Locate the cell with the specified text and output its [X, Y] center coordinate. 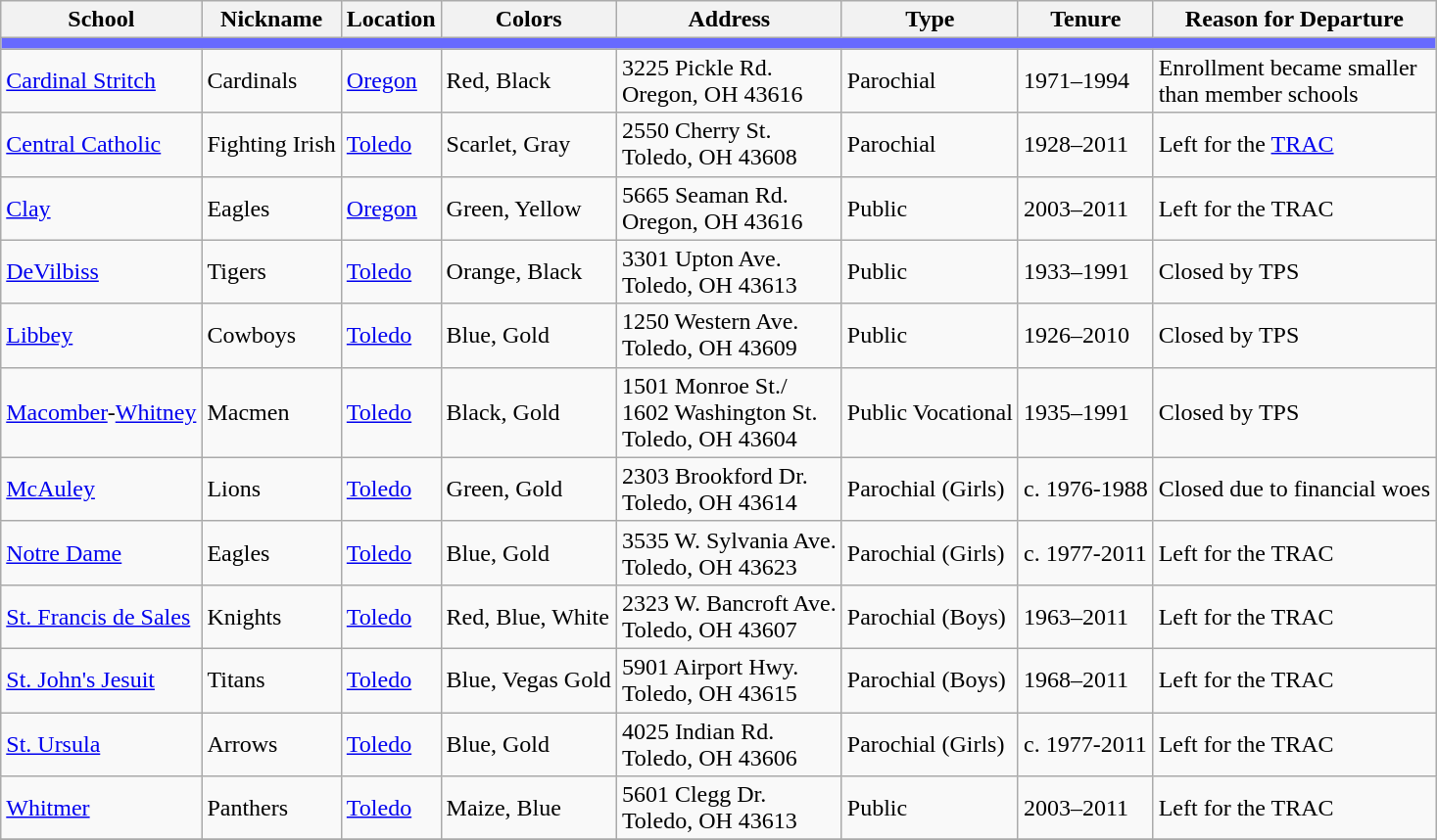
2550 Cherry St.Toledo, OH 43608 [729, 145]
Green, Yellow [529, 208]
1501 Monroe St./1602 Washington St.Toledo, OH 43604 [729, 412]
Red, Blue, White [529, 617]
1928–2011 [1085, 145]
Fighting Irish [271, 145]
Reason for Departure [1294, 20]
Public Vocational [930, 412]
1250 Western Ave.Toledo, OH 43609 [729, 335]
1968–2011 [1085, 679]
3301 Upton Ave.Toledo, OH 43613 [729, 272]
Closed due to financial woes [1294, 490]
Green, Gold [529, 490]
Nickname [271, 20]
2303 Brookford Dr.Toledo, OH 43614 [729, 490]
1933–1991 [1085, 272]
Whitmer [102, 809]
Address [729, 20]
Libbey [102, 335]
5665 Seaman Rd.Oregon, OH 43616 [729, 208]
Tigers [271, 272]
Blue, Vegas Gold [529, 679]
School [102, 20]
Lions [271, 490]
Cardinals [271, 80]
Red, Black [529, 80]
1926–2010 [1085, 335]
Notre Dame [102, 552]
Location [391, 20]
Orange, Black [529, 272]
Clay [102, 208]
Titans [271, 679]
Colors [529, 20]
Central Catholic [102, 145]
2323 W. Bancroft Ave.Toledo, OH 43607 [729, 617]
McAuley [102, 490]
3225 Pickle Rd.Oregon, OH 43616 [729, 80]
1935–1991 [1085, 412]
St. John's Jesuit [102, 679]
Knights [271, 617]
5601 Clegg Dr.Toledo, OH 43613 [729, 809]
St. Ursula [102, 744]
3535 W. Sylvania Ave.Toledo, OH 43623 [729, 552]
Enrollment became smallerthan member schools [1294, 80]
Black, Gold [529, 412]
Cardinal Stritch [102, 80]
1963–2011 [1085, 617]
Macmen [271, 412]
Cowboys [271, 335]
4025 Indian Rd.Toledo, OH 43606 [729, 744]
DeVilbiss [102, 272]
Arrows [271, 744]
1971–1994 [1085, 80]
Tenure [1085, 20]
Panthers [271, 809]
Maize, Blue [529, 809]
5901 Airport Hwy.Toledo, OH 43615 [729, 679]
Macomber-Whitney [102, 412]
Scarlet, Gray [529, 145]
c. 1976-1988 [1085, 490]
St. Francis de Sales [102, 617]
Type [930, 20]
